Locate the cell with the specified text and output its (X, Y) center coordinate. 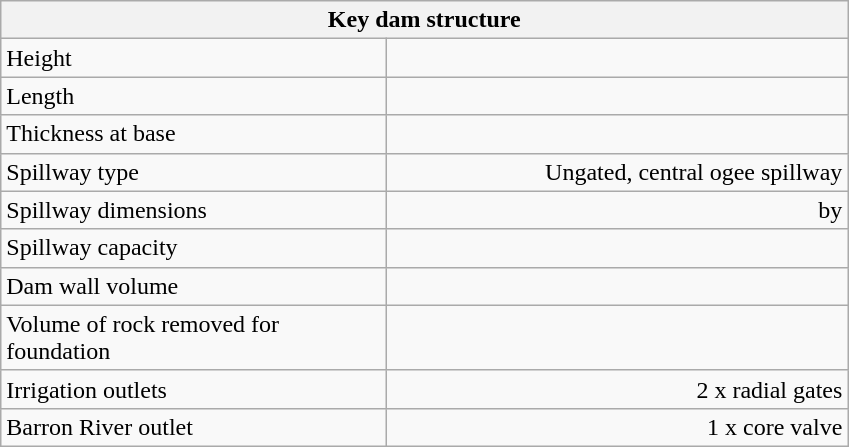
2 x radial gates (618, 389)
Dam wall volume (194, 286)
Thickness at base (194, 134)
by (618, 210)
Volume of rock removed for foundation (194, 338)
Ungated, central ogee spillway (618, 172)
Irrigation outlets (194, 389)
Spillway capacity (194, 248)
Spillway type (194, 172)
Length (194, 96)
Barron River outlet (194, 427)
Spillway dimensions (194, 210)
1 x core valve (618, 427)
Height (194, 58)
Key dam structure (424, 20)
